From the cell containing the given text, extract its center point as (x, y) coordinate. 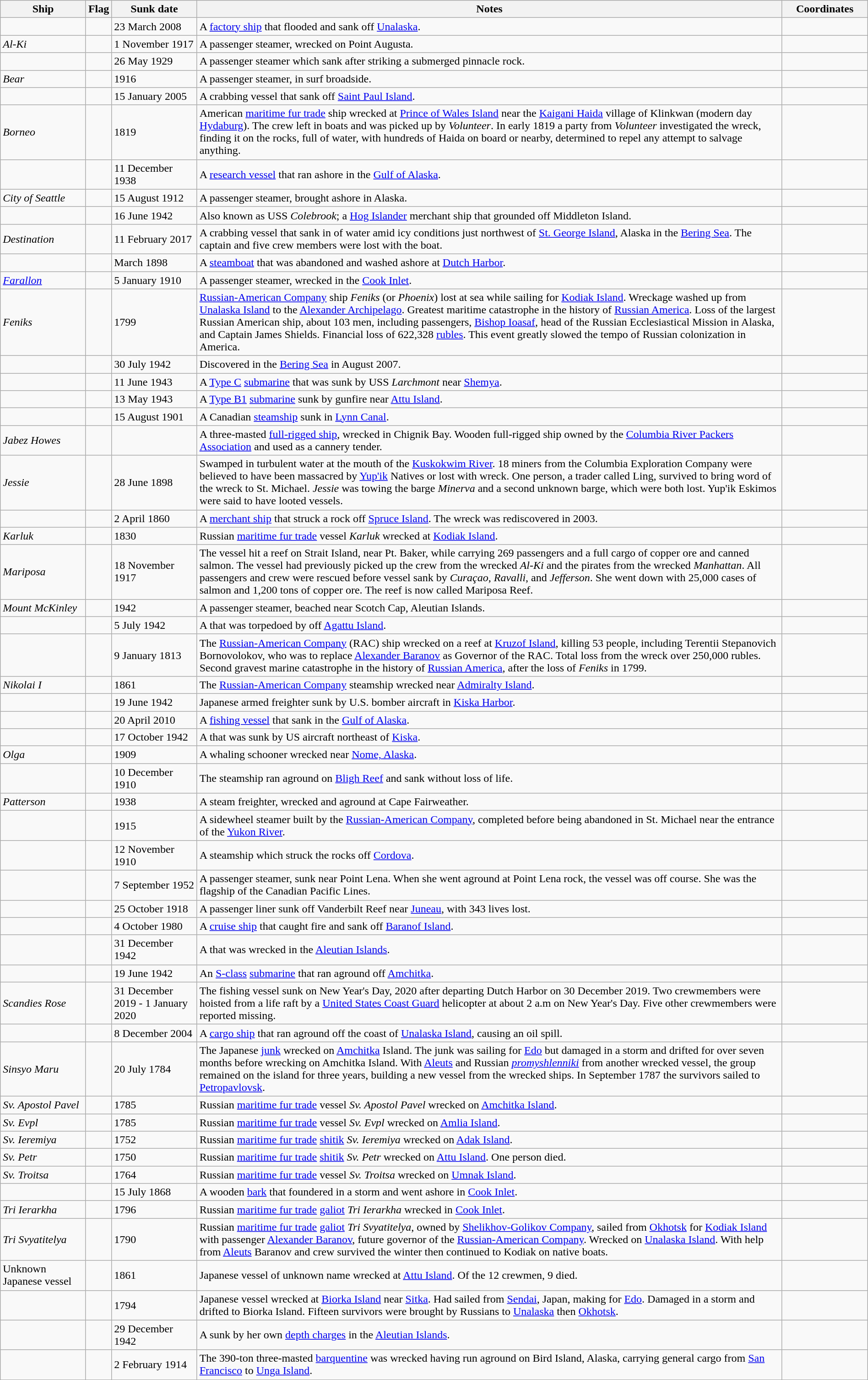
7 September 1952 (154, 885)
A passenger steamer which sank after striking a submerged pinnacle rock. (489, 61)
Ship (43, 9)
City of Seattle (43, 198)
A that was torpedoed by off Agattu Island. (489, 625)
1942 (154, 608)
11 February 2017 (154, 239)
1 November 1917 (154, 44)
5 January 1910 (154, 280)
The Russian-American Company steamship wrecked near Admiralty Island. (489, 685)
A wooden bark that foundered in a storm and went ashore in Cook Inlet. (489, 1192)
An S-class submarine that ran aground off Amchitka. (489, 973)
Russian maritime fur trade galiot Tri Ierarkha wrecked in Cook Inlet. (489, 1210)
1750 (154, 1157)
11 December 1938 (154, 174)
Scandies Rose (43, 1003)
8 December 2004 (154, 1033)
Sv. Petr (43, 1157)
A passenger steamer, wrecked on Point Augusta. (489, 44)
1764 (154, 1175)
A merchant ship that struck a rock off Spruce Island. The wreck was rediscovered in 2003. (489, 518)
17 October 1942 (154, 737)
A crabbing vessel that sank off Saint Paul Island. (489, 96)
4 October 1980 (154, 926)
Russian maritime fur trade shitik Sv. Ieremiya wrecked on Adak Island. (489, 1140)
30 July 1942 (154, 365)
A cruise ship that caught fire and sank off Baranof Island. (489, 926)
1799 (154, 322)
1796 (154, 1210)
Mariposa (43, 572)
A Type B1 submarine sunk by gunfire near Attu Island. (489, 399)
A steamboat that was abandoned and washed ashore at Dutch Harbor. (489, 262)
1790 (154, 1239)
1752 (154, 1140)
A steamship which struck the rocks off Cordova. (489, 856)
A that was wrecked in the Aleutian Islands. (489, 950)
A Canadian steamship sunk in Lynn Canal. (489, 417)
13 May 1943 (154, 399)
A passenger steamer, wrecked in the Cook Inlet. (489, 280)
Tri Ierarkha (43, 1210)
The 390-ton three-masted barquentine was wrecked having run aground on Bird Island, Alaska, carrying general cargo from San Francisco to Unga Island. (489, 1365)
Sv. Evpl (43, 1123)
1938 (154, 802)
1830 (154, 536)
Patterson (43, 802)
Borneo (43, 132)
Russian maritime fur trade shitik Sv. Petr wrecked on Attu Island. One person died. (489, 1157)
Sv. Ieremiya (43, 1140)
Mount McKinley (43, 608)
A passenger steamer, beached near Scotch Cap, Aleutian Islands. (489, 608)
1819 (154, 132)
2 February 1914 (154, 1365)
10 December 1910 (154, 779)
A sidewheel steamer built by the Russian-American Company, completed before being abandoned in St. Michael near the entrance of the Yukon River. (489, 825)
Jabez Howes (43, 441)
Nikolai I (43, 685)
The steamship ran aground on Bligh Reef and sank without loss of life. (489, 779)
A passenger steamer, brought ashore in Alaska. (489, 198)
20 July 1784 (154, 1069)
Unknown Japanese vessel (43, 1275)
Sinsyo Maru (43, 1069)
A sunk by her own depth charges in the Aleutian Islands. (489, 1335)
A Type C submarine that was sunk by USS Larchmont near Shemya. (489, 382)
Japanese armed freighter sunk by U.S. bomber aircraft in Kiska Harbor. (489, 702)
1794 (154, 1305)
Russian maritime fur trade vessel Sv. Evpl wrecked on Amlia Island. (489, 1123)
Karluk (43, 536)
2 April 1860 (154, 518)
25 October 1918 (154, 909)
Al-Ki (43, 44)
A fishing vessel that sank in the Gulf of Alaska. (489, 720)
12 November 1910 (154, 856)
5 July 1942 (154, 625)
Jessie (43, 483)
A whaling schooner wrecked near Nome, Alaska. (489, 755)
1916 (154, 79)
18 November 1917 (154, 572)
Destination (43, 239)
Feniks (43, 322)
Japanese vessel of unknown name wrecked at Attu Island. Of the 12 crewmen, 9 died. (489, 1275)
Olga (43, 755)
28 June 1898 (154, 483)
A passenger liner sunk off Vanderbilt Reef near Juneau, with 343 lives lost. (489, 909)
15 August 1901 (154, 417)
March 1898 (154, 262)
Sv. Troitsa (43, 1175)
A steam freighter, wrecked and aground at Cape Fairweather. (489, 802)
15 January 2005 (154, 96)
A factory ship that flooded and sank off Unalaska. (489, 27)
29 December 1942 (154, 1335)
1915 (154, 825)
26 May 1929 (154, 61)
Russian maritime fur trade vessel Sv. Apostol Pavel wrecked on Amchitka Island. (489, 1105)
15 July 1868 (154, 1192)
Sunk date (154, 9)
Bear (43, 79)
Flag (98, 9)
31 December 2019 - 1 January 2020 (154, 1003)
A that was sunk by US aircraft northeast of Kiska. (489, 737)
23 March 2008 (154, 27)
Farallon (43, 280)
1909 (154, 755)
A research vessel that ran ashore in the Gulf of Alaska. (489, 174)
Tri Svyatitelya (43, 1239)
15 August 1912 (154, 198)
20 April 2010 (154, 720)
Coordinates (825, 9)
Discovered in the Bering Sea in August 2007. (489, 365)
11 June 1943 (154, 382)
16 June 1942 (154, 215)
9 January 1813 (154, 655)
Russian maritime fur trade vessel Karluk wrecked at Kodiak Island. (489, 536)
Notes (489, 9)
A passenger steamer, in surf broadside. (489, 79)
31 December 1942 (154, 950)
Also known as USS Colebrook; a Hog Islander merchant ship that grounded off Middleton Island. (489, 215)
Sv. Apostol Pavel (43, 1105)
Russian maritime fur trade vessel Sv. Troitsa wrecked on Umnak Island. (489, 1175)
A cargo ship that ran aground off the coast of Unalaska Island, causing an oil spill. (489, 1033)
